Find where the given text appears and provide that cell's center as (x, y) coordinate. 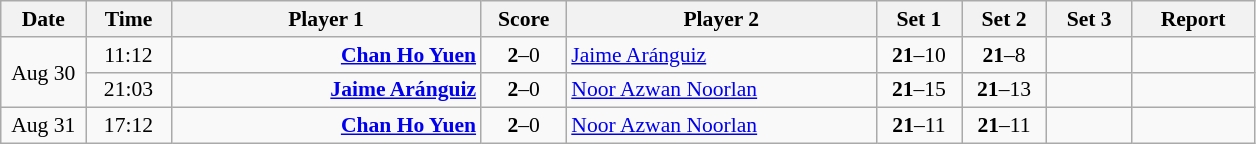
Time (128, 19)
21–15 (918, 90)
Set 2 (1004, 19)
Set 1 (918, 19)
Date (44, 19)
Player 1 (326, 19)
21–13 (1004, 90)
Score (524, 19)
Report (1194, 19)
11:12 (128, 55)
Aug 31 (44, 126)
21–8 (1004, 55)
Player 2 (721, 19)
Set 3 (1090, 19)
Aug 30 (44, 72)
21–10 (918, 55)
17:12 (128, 126)
21:03 (128, 90)
